Provide the (X, Y) coordinate of the cell's center where the given text is located.  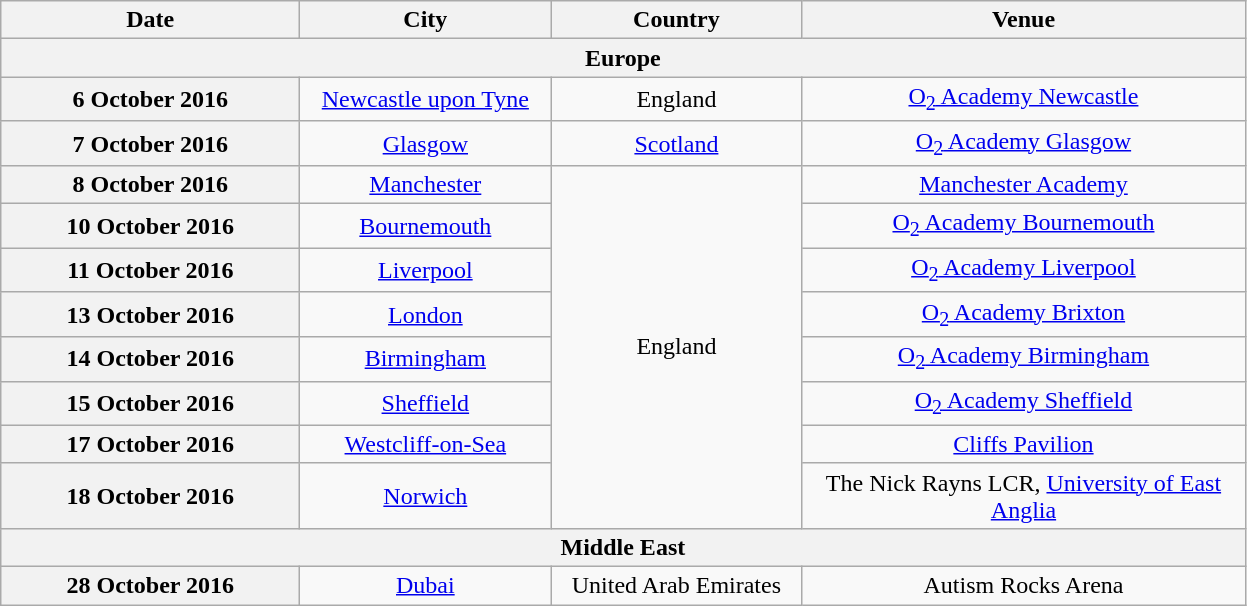
Manchester Academy (1024, 185)
6 October 2016 (150, 99)
O2 Academy Brixton (1024, 314)
13 October 2016 (150, 314)
11 October 2016 (150, 270)
Europe (623, 58)
Autism Rocks Arena (1024, 586)
Westcliff-on-Sea (426, 444)
15 October 2016 (150, 403)
O2 Academy Liverpool (1024, 270)
Norwich (426, 496)
Venue (1024, 20)
O2 Academy Birmingham (1024, 359)
Dubai (426, 586)
Cliffs Pavilion (1024, 444)
Manchester (426, 185)
17 October 2016 (150, 444)
O2 Academy Glasgow (1024, 143)
Country (676, 20)
Newcastle upon Tyne (426, 99)
London (426, 314)
10 October 2016 (150, 226)
Date (150, 20)
Bournemouth (426, 226)
8 October 2016 (150, 185)
Sheffield (426, 403)
Liverpool (426, 270)
O2 Academy Bournemouth (1024, 226)
O2 Academy Newcastle (1024, 99)
United Arab Emirates (676, 586)
18 October 2016 (150, 496)
Scotland (676, 143)
City (426, 20)
Birmingham (426, 359)
14 October 2016 (150, 359)
Glasgow (426, 143)
Middle East (623, 547)
The Nick Rayns LCR, University of East Anglia (1024, 496)
28 October 2016 (150, 586)
7 October 2016 (150, 143)
O2 Academy Sheffield (1024, 403)
